Provide the (X, Y) coordinate of the cell's center where the given text is located.  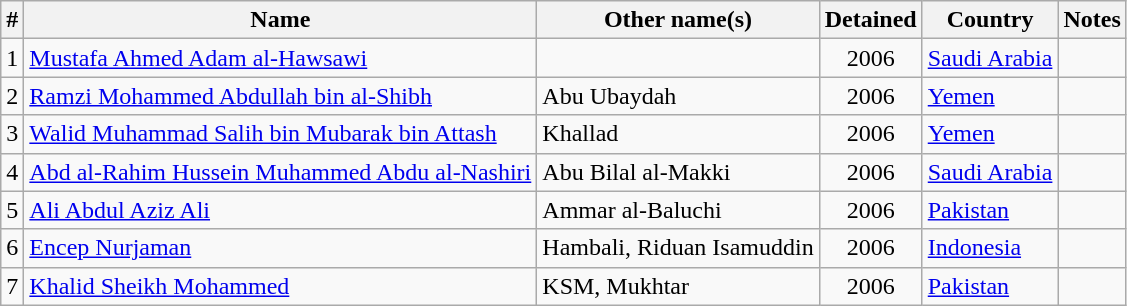
Khalid Sheikh Mohammed (280, 286)
Mustafa Ahmed Adam al-Hawsawi (280, 58)
Ramzi Mohammed Abdullah bin al-Shibh (280, 96)
2 (12, 96)
Indonesia (990, 248)
Ammar al-Baluchi (678, 210)
Country (990, 20)
Hambali, Riduan Isamuddin (678, 248)
Abu Bilal al-Makki (678, 172)
Khallad (678, 134)
6 (12, 248)
Abu Ubaydah (678, 96)
Name (280, 20)
Detained (870, 20)
4 (12, 172)
3 (12, 134)
7 (12, 286)
Notes (1092, 20)
# (12, 20)
Encep Nurjaman (280, 248)
Ali Abdul Aziz Ali (280, 210)
Walid Muhammad Salih bin Mubarak bin Attash (280, 134)
KSM, Mukhtar (678, 286)
Other name(s) (678, 20)
Abd al-Rahim Hussein Muhammed Abdu al-Nashiri (280, 172)
5 (12, 210)
1 (12, 58)
